Return (X, Y) of the center of cell containing provided text 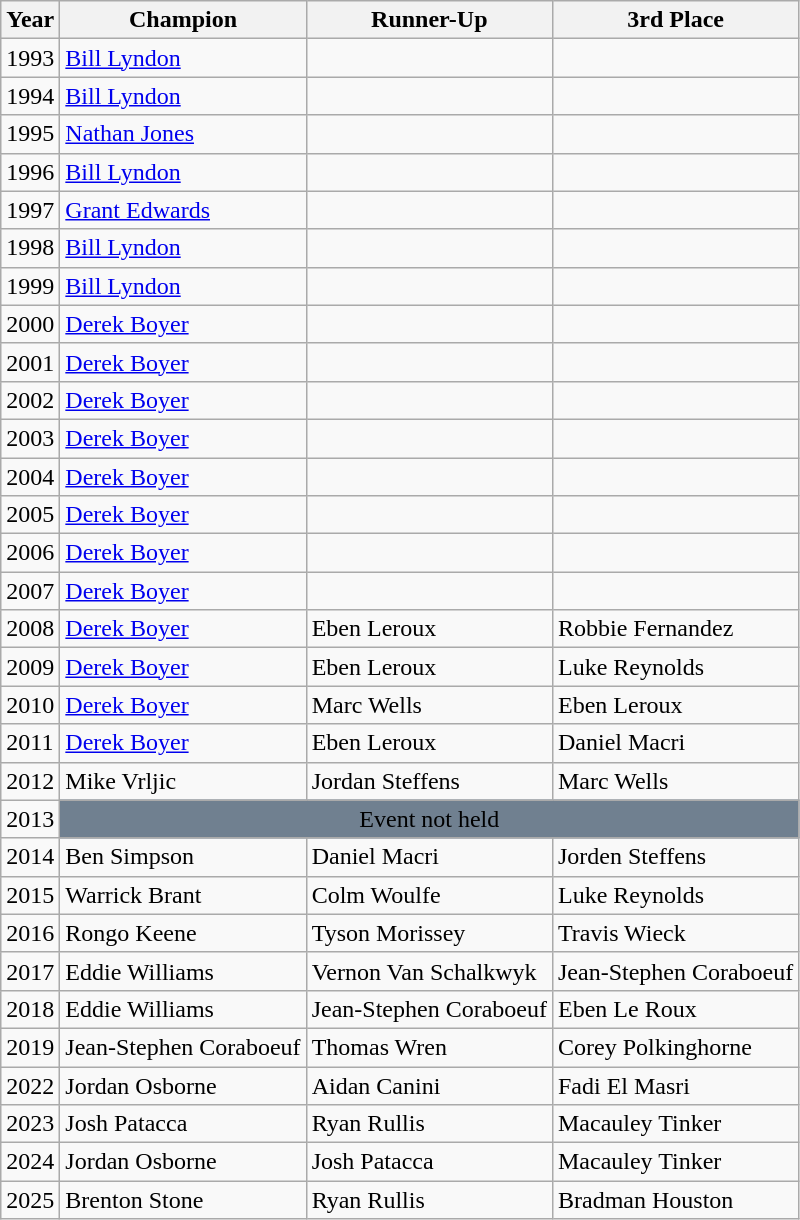
Corey Polkinghorne (675, 1047)
2003 (30, 438)
Event not held (430, 819)
Warrick Brant (183, 895)
2010 (30, 705)
Year (30, 20)
3rd Place (675, 20)
2024 (30, 1162)
2023 (30, 1124)
1997 (30, 210)
2016 (30, 933)
2008 (30, 629)
Jordan Steffens (429, 781)
Travis Wieck (675, 933)
Jorden Steffens (675, 857)
Champion (183, 20)
2011 (30, 743)
Rongo Keene (183, 933)
Vernon Van Schalkwyk (429, 971)
Aidan Canini (429, 1085)
Bradman Houston (675, 1200)
2012 (30, 781)
Runner-Up (429, 20)
Eben Le Roux (675, 1009)
Fadi El Masri (675, 1085)
2005 (30, 515)
2004 (30, 477)
2009 (30, 667)
2001 (30, 362)
Nathan Jones (183, 134)
1999 (30, 286)
2006 (30, 553)
2015 (30, 895)
2025 (30, 1200)
2018 (30, 1009)
Ben Simpson (183, 857)
1998 (30, 248)
Grant Edwards (183, 210)
2013 (30, 819)
Tyson Morissey (429, 933)
Thomas Wren (429, 1047)
Colm Woulfe (429, 895)
1994 (30, 96)
2007 (30, 591)
2014 (30, 857)
2017 (30, 971)
2022 (30, 1085)
Brenton Stone (183, 1200)
1993 (30, 58)
Mike Vrljic (183, 781)
Robbie Fernandez (675, 629)
2002 (30, 400)
1996 (30, 172)
1995 (30, 134)
2019 (30, 1047)
2000 (30, 324)
